Output the [X, Y] coordinate of the center of the cell containing the given text.  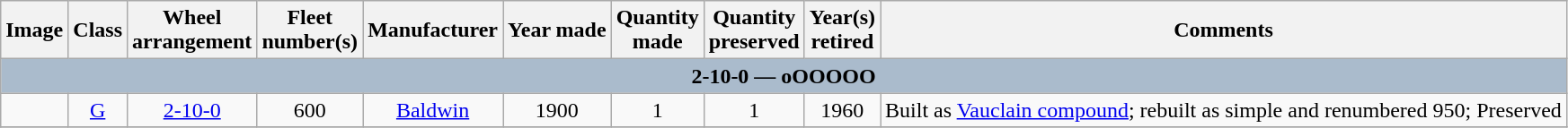
Quantitymade [658, 30]
Year made [557, 30]
600 [310, 110]
Baldwin [433, 110]
Quantitypreserved [754, 30]
2-10-0 [192, 110]
Wheelarrangement [192, 30]
1960 [842, 110]
Fleetnumber(s) [310, 30]
Comments [1224, 30]
1900 [557, 110]
Class [98, 30]
Image [34, 30]
Year(s)retired [842, 30]
G [98, 110]
Manufacturer [433, 30]
2-10-0 — oOOOOO [784, 76]
Built as Vauclain compound; rebuilt as simple and renumbered 950; Preserved [1224, 110]
